Return the (x, y) coordinate for the center point of the cell that contains the specified text.  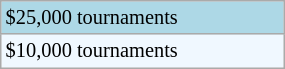
$25,000 tournaments (142, 17)
$10,000 tournaments (142, 51)
